Identify which cell holds the provided text, then report its [x, y] central coordinate. 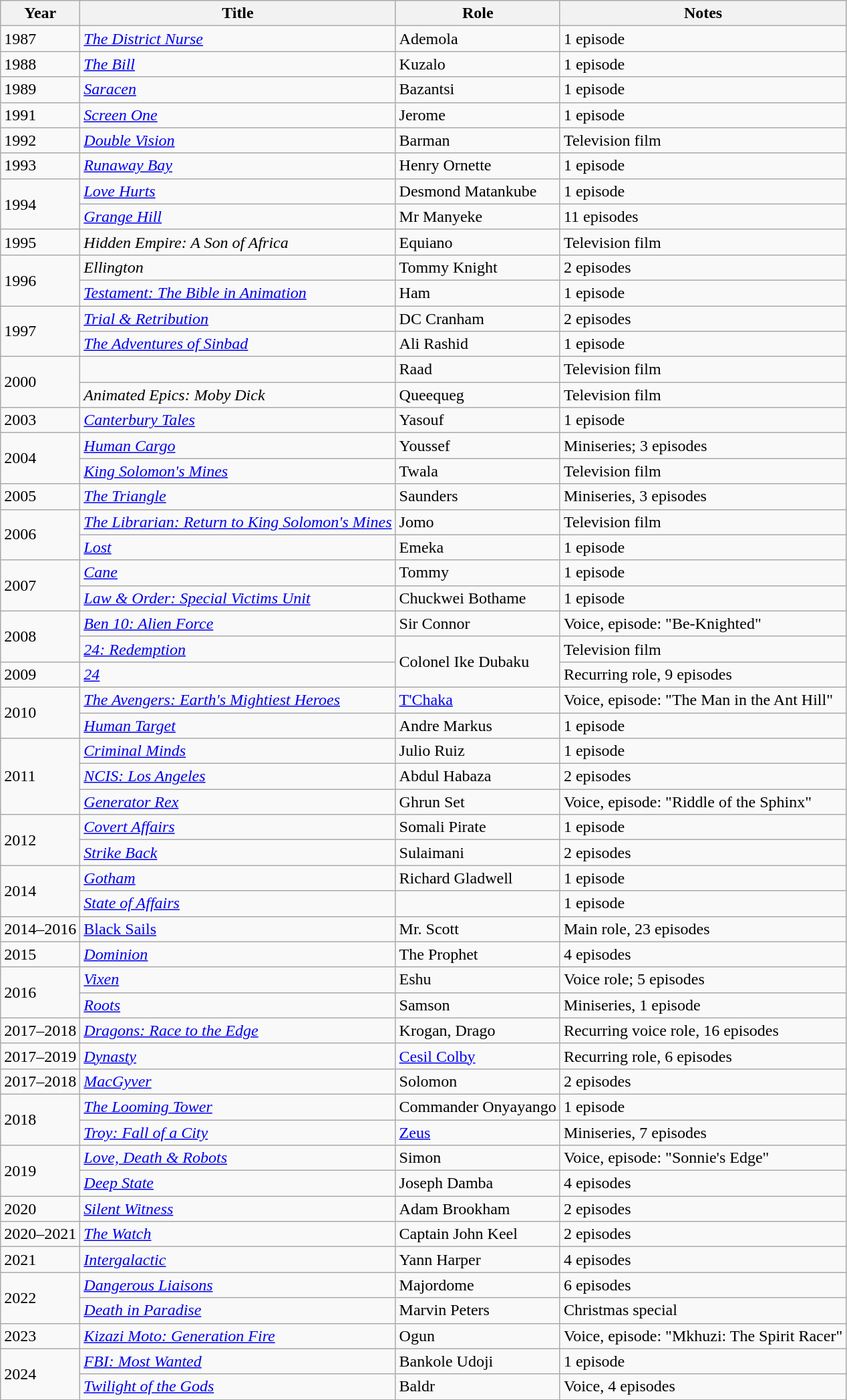
Ellington [238, 267]
1996 [40, 280]
Tommy Knight [478, 267]
Bazantsi [478, 90]
Testament: The Bible in Animation [238, 293]
Voice role; 5 episodes [703, 980]
2004 [40, 458]
Recurring voice role, 16 episodes [703, 1030]
Solomon [478, 1081]
The District Nurse [238, 39]
1989 [40, 90]
2009 [40, 674]
Runaway Bay [238, 166]
Screen One [238, 115]
Voice, episode: "Mkhuzi: The Spirit Racer" [703, 1336]
Cesil Colby [478, 1056]
Desmond Matankube [478, 191]
Ghrun Set [478, 802]
Kuzalo [478, 64]
Equiano [478, 242]
Eshu [478, 980]
1991 [40, 115]
2022 [40, 1298]
FBI: Most Wanted [238, 1361]
Love Hurts [238, 191]
Majordome [478, 1285]
2021 [40, 1260]
Voice, episode: "The Man in the Ant Hill" [703, 700]
Title [238, 13]
Criminal Minds [238, 751]
Human Target [238, 725]
2018 [40, 1119]
Commander Onyayango [478, 1107]
2007 [40, 585]
The Adventures of Sinbad [238, 344]
Double Vision [238, 140]
The Avengers: Earth's Mightiest Heroes [238, 700]
2011 [40, 777]
Sir Connor [478, 623]
Kizazi Moto: Generation Fire [238, 1336]
Black Sails [238, 929]
Raad [478, 370]
Intergalactic [238, 1260]
Lost [238, 547]
Baldr [478, 1387]
Human Cargo [238, 446]
1993 [40, 166]
2014–2016 [40, 929]
Emeka [478, 547]
Zeus [478, 1133]
Marvin Peters [478, 1310]
1988 [40, 64]
Miniseries, 3 episodes [703, 497]
24 [238, 674]
State of Affairs [238, 903]
Colonel Ike Dubaku [478, 662]
Ben 10: Alien Force [238, 623]
Voice, episode: "Sonnie's Edge" [703, 1158]
Mr Manyeke [478, 217]
2003 [40, 420]
1995 [40, 242]
Somali Pirate [478, 827]
The Bill [238, 64]
2023 [40, 1336]
NCIS: Los Angeles [238, 777]
Voice, episode: "Riddle of the Sphinx" [703, 802]
Gotham [238, 878]
Mr. Scott [478, 929]
1994 [40, 204]
6 episodes [703, 1285]
2024 [40, 1374]
Tommy [478, 573]
24: Redemption [238, 649]
Jerome [478, 115]
Law & Order: Special Victims Unit [238, 598]
2006 [40, 535]
2016 [40, 992]
Miniseries, 7 episodes [703, 1133]
Christmas special [703, 1310]
Death in Paradise [238, 1310]
11 episodes [703, 217]
2017–2019 [40, 1056]
Queequeg [478, 395]
Hidden Empire: A Son of Africa [238, 242]
2012 [40, 840]
2014 [40, 891]
The Librarian: Return to King Solomon's Mines [238, 522]
The Prophet [478, 954]
Sulaimani [478, 853]
Adam Brookham [478, 1209]
Ham [478, 293]
1992 [40, 140]
T'Chaka [478, 700]
Canterbury Tales [238, 420]
Saunders [478, 497]
1997 [40, 331]
Cane [238, 573]
Andre Markus [478, 725]
Grange Hill [238, 217]
2020–2021 [40, 1234]
Strike Back [238, 853]
Ogun [478, 1336]
Roots [238, 1005]
Twala [478, 471]
Love, Death & Robots [238, 1158]
The Watch [238, 1234]
2010 [40, 712]
DC Cranham [478, 319]
Animated Epics: Moby Dick [238, 395]
Joseph Damba [478, 1183]
Ali Rashid [478, 344]
Notes [703, 13]
Main role, 23 episodes [703, 929]
1987 [40, 39]
Saracen [238, 90]
Yann Harper [478, 1260]
Dynasty [238, 1056]
Dangerous Liaisons [238, 1285]
Generator Rex [238, 802]
Troy: Fall of a City [238, 1133]
Covert Affairs [238, 827]
Year [40, 13]
Recurring role, 9 episodes [703, 674]
Captain John Keel [478, 1234]
Dominion [238, 954]
Silent Witness [238, 1209]
Henry Ornette [478, 166]
2008 [40, 636]
Barman [478, 140]
The Triangle [238, 497]
Trial & Retribution [238, 319]
The Looming Tower [238, 1107]
Abdul Habaza [478, 777]
Jomo [478, 522]
Simon [478, 1158]
Miniseries, 1 episode [703, 1005]
Voice, episode: "Be-Knighted" [703, 623]
Recurring role, 6 episodes [703, 1056]
2019 [40, 1171]
Twilight of the Gods [238, 1387]
Miniseries; 3 episodes [703, 446]
2005 [40, 497]
Julio Ruiz [478, 751]
Bankole Udoji [478, 1361]
Richard Gladwell [478, 878]
Role [478, 13]
Chuckwei Bothame [478, 598]
Yasouf [478, 420]
Samson [478, 1005]
2015 [40, 954]
King Solomon's Mines [238, 471]
Youssef [478, 446]
2000 [40, 382]
Ademola [478, 39]
Deep State [238, 1183]
MacGyver [238, 1081]
2020 [40, 1209]
Voice, 4 episodes [703, 1387]
Vixen [238, 980]
Krogan, Drago [478, 1030]
Dragons: Race to the Edge [238, 1030]
